Return [X, Y] of the center of cell containing provided text 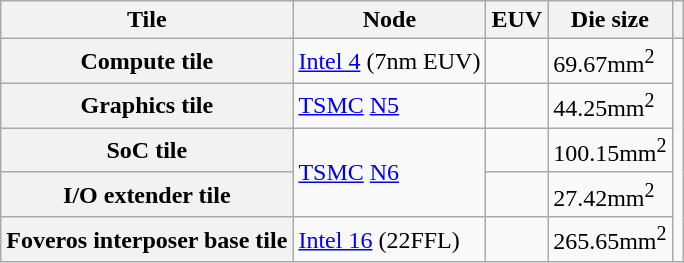
I/O extender tile [147, 194]
Graphics tile [147, 106]
Foveros interposer base tile [147, 240]
Intel 4 (7nm EUV) [390, 62]
TSMC N5 [390, 106]
EUV [517, 20]
69.67mm2 [610, 62]
Intel 16 (22FFL) [390, 240]
265.65mm2 [610, 240]
44.25mm2 [610, 106]
Compute tile [147, 62]
TSMC N6 [390, 172]
Tile [147, 20]
100.15mm2 [610, 150]
Node [390, 20]
SoC tile [147, 150]
27.42mm2 [610, 194]
Die size [610, 20]
